Capture the cell that displays the provided text and extract its [x, y] central coordinate. 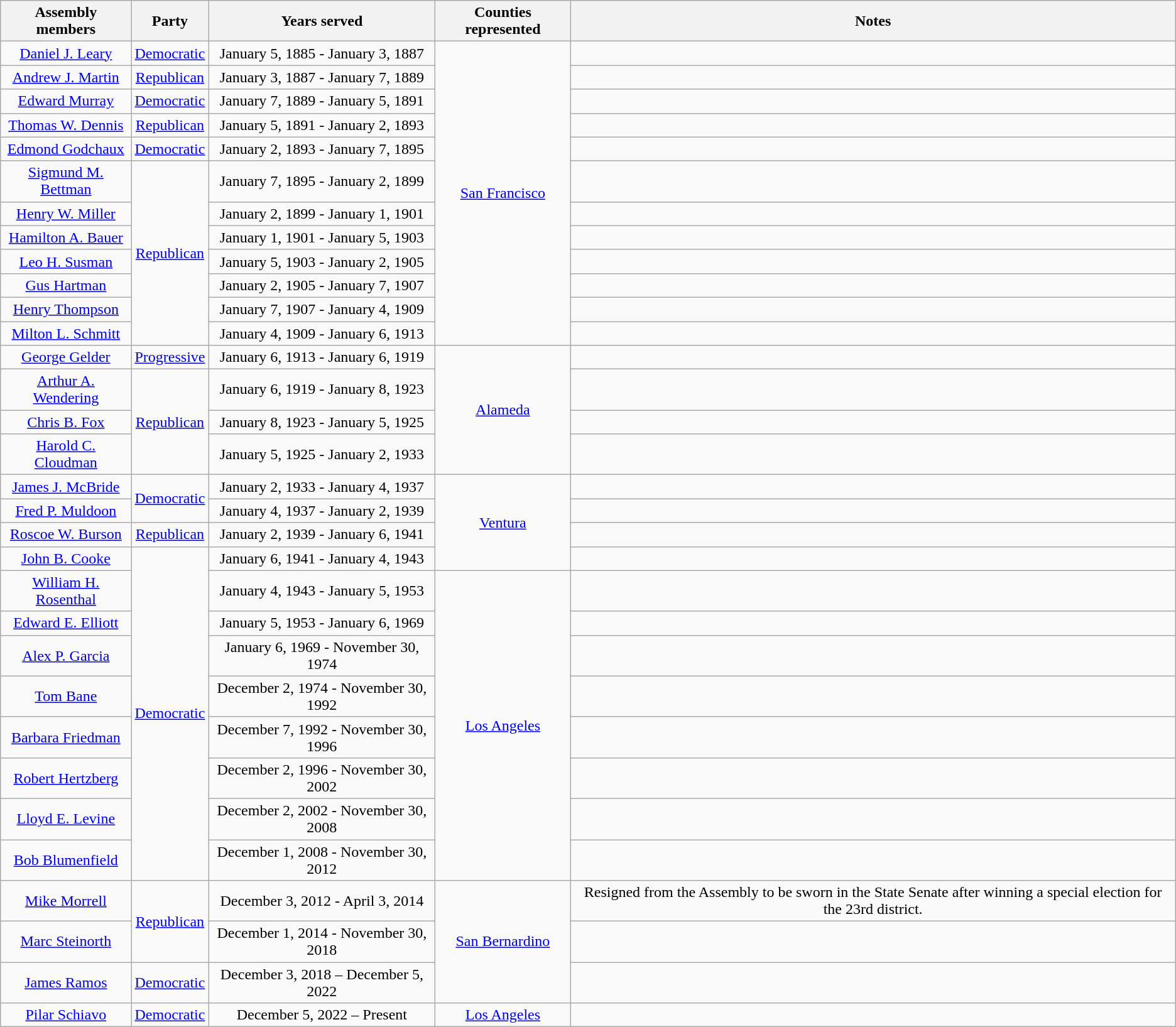
January 2, 1933 - January 4, 1937 [322, 487]
Henry W. Miller [66, 214]
January 7, 1907 - January 4, 1909 [322, 309]
Roscoe W. Burson [66, 535]
Notes [873, 21]
San Francisco [503, 193]
Alex P. Garcia [66, 656]
Resigned from the Assembly to be sworn in the State Senate after winning a special election for the 23rd district. [873, 901]
Lloyd E. Levine [66, 819]
December 2, 1974 - November 30, 1992 [322, 696]
January 7, 1895 - January 2, 1899 [322, 181]
January 6, 1919 - January 8, 1923 [322, 389]
Ventura [503, 523]
Party [170, 21]
January 4, 1937 - January 2, 1939 [322, 511]
January 8, 1923 - January 5, 1925 [322, 422]
Gus Hartman [66, 285]
John B. Cooke [66, 558]
Milton L. Schmitt [66, 334]
December 1, 2014 - November 30, 2018 [322, 942]
December 2, 1996 - November 30, 2002 [322, 778]
Sigmund M. Bettman [66, 181]
December 3, 2018 – December 5, 2022 [322, 982]
January 6, 1913 - January 6, 1919 [322, 357]
January 2, 1893 - January 7, 1895 [322, 149]
January 5, 1891 - January 2, 1893 [322, 125]
January 6, 1941 - January 4, 1943 [322, 558]
January 5, 1903 - January 2, 1905 [322, 261]
Chris B. Fox [66, 422]
Andrew J. Martin [66, 77]
Thomas W. Dennis [66, 125]
Pilar Schiavo [66, 1015]
Henry Thompson [66, 309]
Progressive [170, 357]
Edward E. Elliott [66, 623]
January 2, 1939 - January 6, 1941 [322, 535]
January 5, 1925 - January 2, 1933 [322, 455]
San Bernardino [503, 942]
Robert Hertzberg [66, 778]
January 2, 1905 - January 7, 1907 [322, 285]
Edward Murray [66, 101]
December 5, 2022 – Present [322, 1015]
James Ramos [66, 982]
Marc Steinorth [66, 942]
Alameda [503, 410]
William H. Rosenthal [66, 590]
January 3, 1887 - January 7, 1889 [322, 77]
Tom Bane [66, 696]
Hamilton A. Bauer [66, 237]
Years served [322, 21]
Fred P. Muldoon [66, 511]
December 2, 2002 - November 30, 2008 [322, 819]
George Gelder [66, 357]
Mike Morrell [66, 901]
Bob Blumenfield [66, 859]
January 6, 1969 - November 30, 1974 [322, 656]
Counties represented [503, 21]
Arthur A. Wendering [66, 389]
January 7, 1889 - January 5, 1891 [322, 101]
James J. McBride [66, 487]
January 1, 1901 - January 5, 1903 [322, 237]
Daniel J. Leary [66, 53]
December 7, 1992 - November 30, 1996 [322, 737]
Barbara Friedman [66, 737]
January 4, 1943 - January 5, 1953 [322, 590]
January 5, 1953 - January 6, 1969 [322, 623]
Leo H. Susman [66, 261]
Harold C. Cloudman [66, 455]
December 1, 2008 - November 30, 2012 [322, 859]
December 3, 2012 - April 3, 2014 [322, 901]
Edmond Godchaux [66, 149]
Assembly members [66, 21]
January 4, 1909 - January 6, 1913 [322, 334]
January 2, 1899 - January 1, 1901 [322, 214]
January 5, 1885 - January 3, 1887 [322, 53]
